Search for the cell housing the specified text and yield its [x, y] center coordinate. 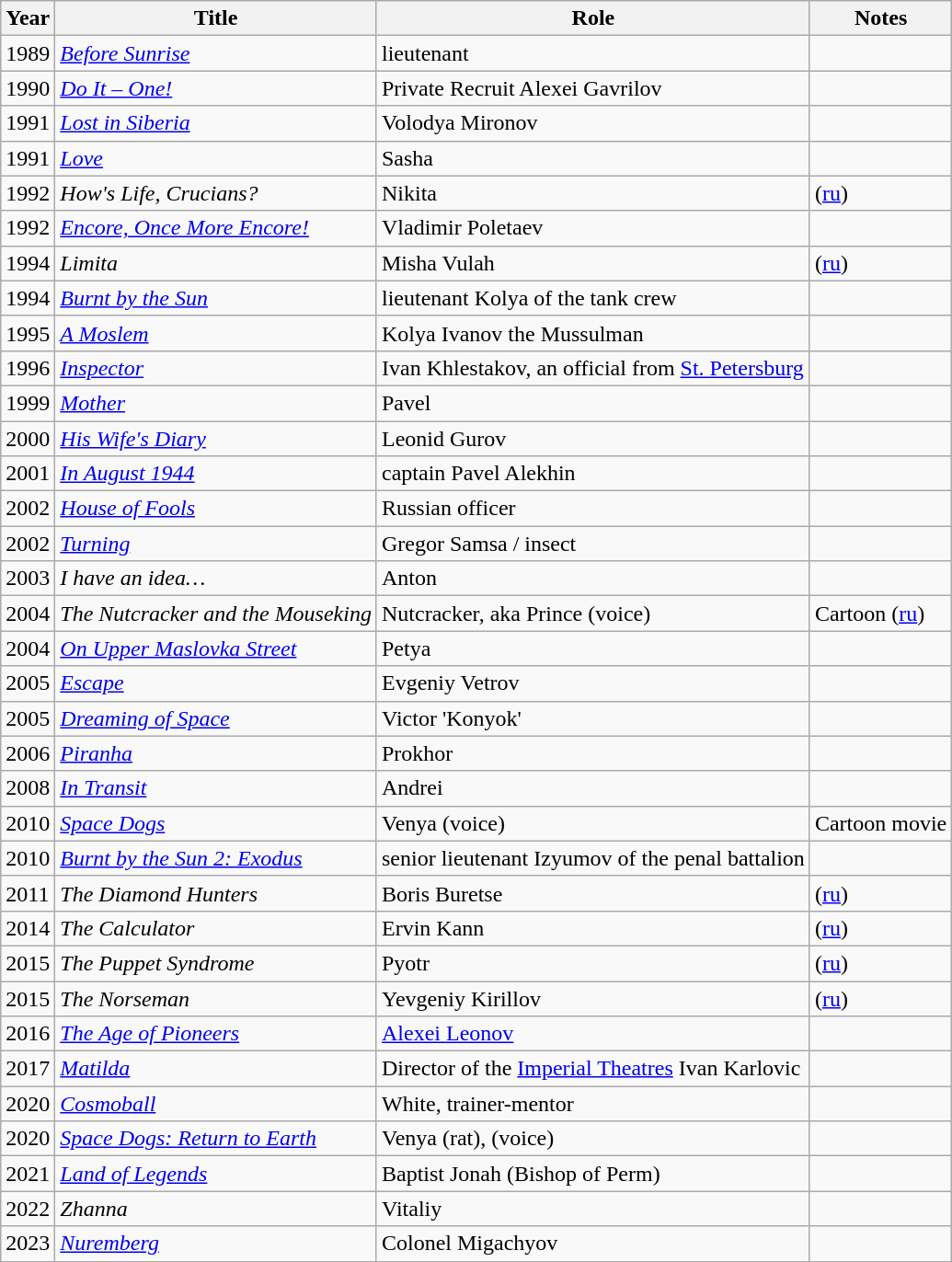
Alexei Leonov [592, 1034]
Do It – One! [216, 88]
2016 [28, 1034]
Love [216, 158]
2001 [28, 474]
White, trainer-mentor [592, 1104]
Director of the Imperial Theatres Ivan Karlovic [592, 1069]
captain Pavel Alekhin [592, 474]
Baptist Jonah (Bishop of Perm) [592, 1174]
Misha Vulah [592, 263]
How's Life, Crucians? [216, 193]
Anton [592, 579]
Pyotr [592, 963]
Venya (voice) [592, 823]
Notes [880, 18]
Prokhor [592, 753]
1989 [28, 53]
Before Sunrise [216, 53]
2023 [28, 1244]
His Wife's Diary [216, 439]
Evgeniy Vetrov [592, 683]
Burnt by the Sun [216, 298]
Russian officer [592, 509]
2021 [28, 1174]
Vladimir Poletaev [592, 228]
I have an idea… [216, 579]
Gregor Samsa / insect [592, 544]
2006 [28, 753]
Petya [592, 648]
Space Dogs [216, 823]
Limita [216, 263]
Vitaliy [592, 1209]
lieutenant [592, 53]
On Upper Maslovka Street [216, 648]
Role [592, 18]
Ivan Khlestakov, an official from St. Petersburg [592, 368]
Encore, Once More Encore! [216, 228]
senior lieutenant Izyumov of the penal battalion [592, 858]
Matilda [216, 1069]
Ervin Kann [592, 928]
Mother [216, 403]
2022 [28, 1209]
1999 [28, 403]
Dreaming of Space [216, 718]
The Norseman [216, 998]
Title [216, 18]
Year [28, 18]
Andrei [592, 788]
The Age of Pioneers [216, 1034]
Victor 'Konyok' [592, 718]
Cartoon (ru) [880, 614]
In Transit [216, 788]
Piranha [216, 753]
Venya (rat), (voice) [592, 1139]
lieutenant Kolya of the tank crew [592, 298]
2017 [28, 1069]
Zhanna [216, 1209]
Escape [216, 683]
Space Dogs: Return to Earth [216, 1139]
Sasha [592, 158]
Turning [216, 544]
2008 [28, 788]
The Calculator [216, 928]
2011 [28, 893]
2000 [28, 439]
Kolya Ivanov the Mussulman [592, 333]
2014 [28, 928]
Сartoon movie [880, 823]
The Puppet Syndrome [216, 963]
Private Recruit Alexei Gavrilov [592, 88]
Inspector [216, 368]
Leonid Gurov [592, 439]
Burnt by the Sun 2: Exodus [216, 858]
1995 [28, 333]
Volodya Mironov [592, 123]
Lost in Siberia [216, 123]
Land of Legends [216, 1174]
Nuremberg [216, 1244]
1990 [28, 88]
In August 1944 [216, 474]
The Diamond Hunters [216, 893]
The Nutcracker and the Mouseking [216, 614]
Cosmoball [216, 1104]
Nutcracker, aka Prince (voice) [592, 614]
Nikita [592, 193]
A Moslem [216, 333]
House of Fools [216, 509]
Colonel Migachyov [592, 1244]
1996 [28, 368]
2003 [28, 579]
Yevgeniy Kirillov [592, 998]
Pavel [592, 403]
Boris Buretse [592, 893]
